Capture the cell that displays the provided text and extract its [X, Y] central coordinate. 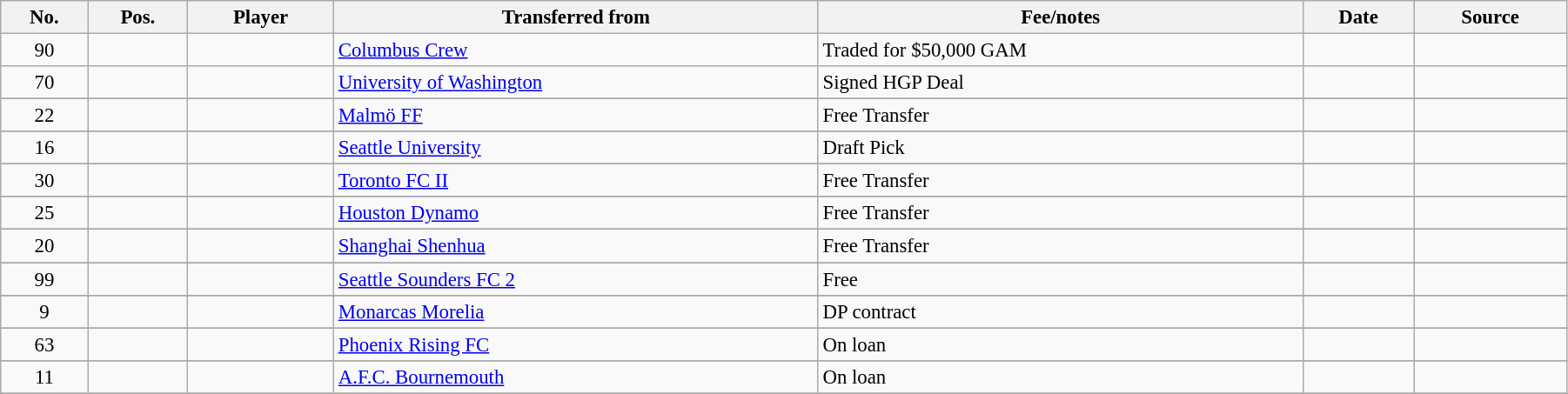
22 [44, 116]
Draft Pick [1060, 148]
Pos. [137, 17]
25 [44, 213]
A.F.C. Bournemouth [576, 377]
63 [44, 344]
30 [44, 181]
No. [44, 17]
11 [44, 377]
Free [1060, 279]
99 [44, 279]
Signed HGP Deal [1060, 83]
Shanghai Shenhua [576, 246]
Houston Dynamo [576, 213]
DP contract [1060, 311]
Transferred from [576, 17]
Malmö FF [576, 116]
70 [44, 83]
16 [44, 148]
Seattle University [576, 148]
9 [44, 311]
Date [1358, 17]
Columbus Crew [576, 50]
Source [1491, 17]
Monarcas Morelia [576, 311]
90 [44, 50]
University of Washington [576, 83]
20 [44, 246]
Toronto FC II [576, 181]
Phoenix Rising FC [576, 344]
Seattle Sounders FC 2 [576, 279]
Player [261, 17]
Fee/notes [1060, 17]
Traded for $50,000 GAM [1060, 50]
